Search for the cell housing the specified text and yield its [X, Y] center coordinate. 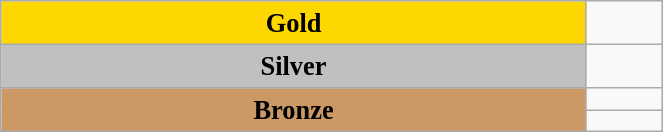
Bronze [294, 109]
Gold [294, 22]
Silver [294, 66]
